Output the [X, Y] coordinate of the center of the cell containing the given text.  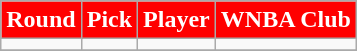
WNBA Club [286, 20]
Round [41, 20]
Player [177, 20]
Pick [109, 20]
